Return (X, Y) of the center of cell containing provided text 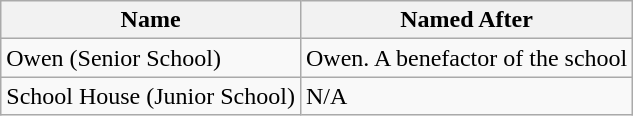
Owen. A benefactor of the school (466, 58)
Named After (466, 20)
Owen (Senior School) (151, 58)
School House (Junior School) (151, 96)
N/A (466, 96)
Name (151, 20)
